For the text-containing cell, return its midpoint in [X, Y] coordinate format. 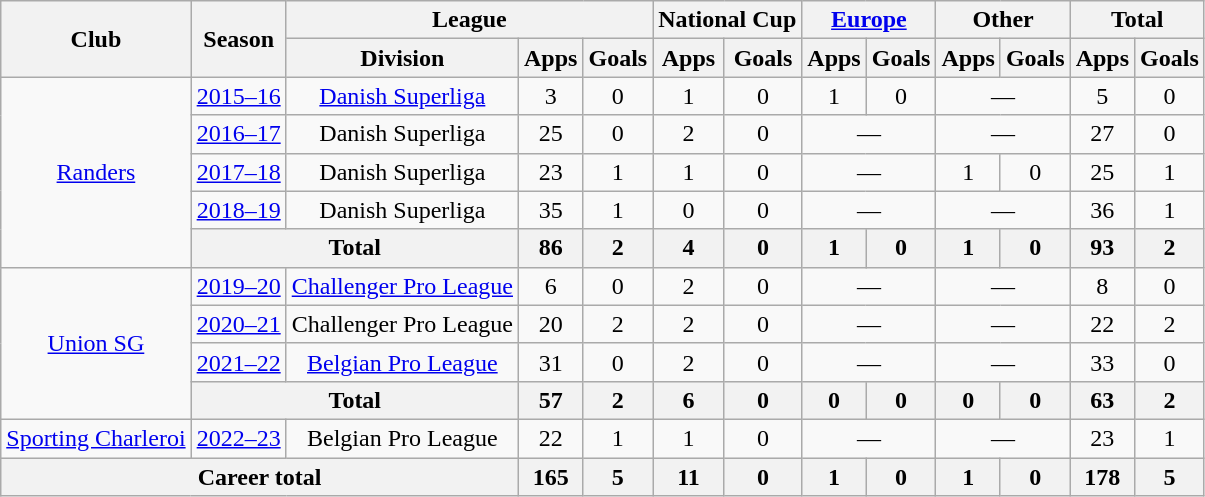
Randers [96, 172]
4 [689, 248]
Division [402, 58]
178 [1102, 477]
86 [551, 248]
Season [238, 39]
Career total [260, 477]
33 [1102, 362]
63 [1102, 400]
57 [551, 400]
2020–21 [238, 324]
2021–22 [238, 362]
3 [551, 96]
165 [551, 477]
2016–17 [238, 134]
35 [551, 210]
Union SG [96, 343]
8 [1102, 286]
31 [551, 362]
League [469, 20]
2022–23 [238, 438]
2015–16 [238, 96]
National Cup [728, 20]
2017–18 [238, 172]
Sporting Charleroi [96, 438]
20 [551, 324]
36 [1102, 210]
Europe [869, 20]
27 [1102, 134]
11 [689, 477]
93 [1102, 248]
Club [96, 39]
Other [1003, 20]
2018–19 [238, 210]
2019–20 [238, 286]
